For the text-containing cell, return its midpoint in (X, Y) coordinate format. 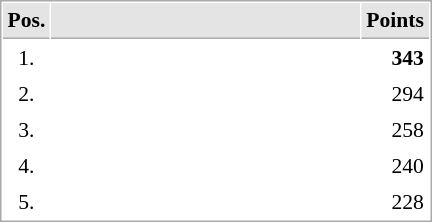
5. (26, 201)
3. (26, 129)
1. (26, 57)
4. (26, 165)
258 (396, 129)
294 (396, 93)
2. (26, 93)
343 (396, 57)
Points (396, 21)
Pos. (26, 21)
240 (396, 165)
228 (396, 201)
